Return the [X, Y] coordinate for the center point of the cell that contains the specified text.  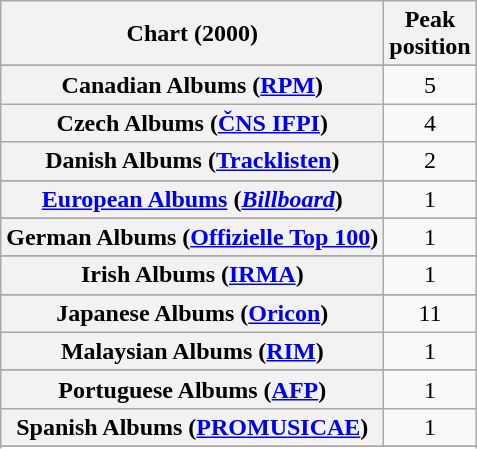
5 [430, 85]
Czech Albums (ČNS IFPI) [192, 123]
Malaysian Albums (RIM) [192, 351]
Spanish Albums (PROMUSICAE) [192, 427]
Irish Albums (IRMA) [192, 275]
4 [430, 123]
German Albums (Offizielle Top 100) [192, 237]
European Albums (Billboard) [192, 199]
Chart (2000) [192, 34]
11 [430, 313]
Peakposition [430, 34]
2 [430, 161]
Portuguese Albums (AFP) [192, 389]
Japanese Albums (Oricon) [192, 313]
Canadian Albums (RPM) [192, 85]
Danish Albums (Tracklisten) [192, 161]
